Return [X, Y] of the center of cell containing provided text 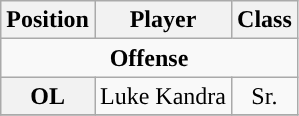
Luke Kandra [162, 96]
Sr. [265, 96]
Player [162, 20]
Position [48, 20]
Class [265, 20]
Offense [150, 58]
OL [48, 96]
